Identify which cell holds the provided text, then report its (x, y) central coordinate. 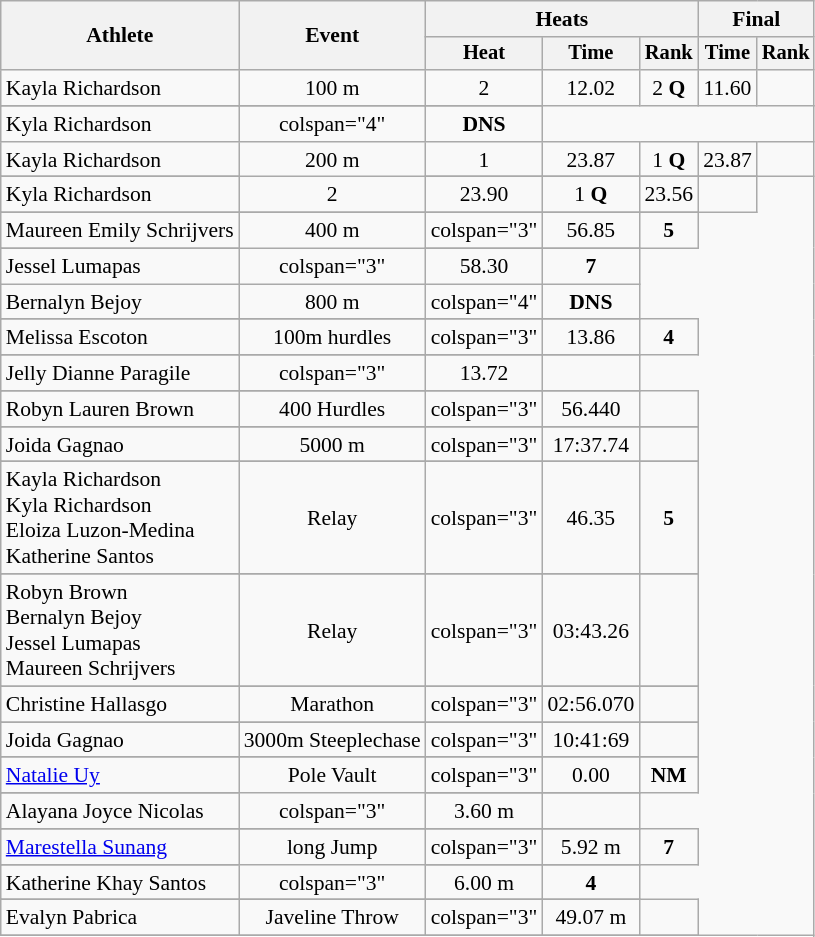
1 (484, 160)
Melissa Escoton (120, 338)
Natalie Uy (120, 776)
3.60 m (484, 811)
5.92 m (590, 847)
Athlete (120, 36)
56.85 (590, 231)
Katherine Khay Santos (120, 883)
56.440 (590, 409)
Javeline Throw (332, 918)
23.56 (668, 195)
12.02 (590, 88)
23.90 (484, 195)
Maureen Emily Schrijvers (120, 231)
Bernalyn Bejoy (120, 302)
6.00 m (484, 883)
58.30 (484, 267)
03:43.26 (590, 630)
11.60 (728, 88)
10:41:69 (590, 740)
Robyn Lauren Brown (120, 409)
800 m (332, 302)
49.07 m (590, 918)
13.86 (590, 338)
Heat (484, 54)
0.00 (590, 776)
Marestella Sunang (120, 847)
46.35 (590, 518)
Pole Vault (332, 776)
Christine Hallasgo (120, 705)
Kayla RichardsonKyla RichardsonEloiza Luzon-MedinaKatherine Santos (120, 518)
Jessel Lumapas (120, 267)
Marathon (332, 705)
02:56.070 (590, 705)
Robyn BrownBernalyn BejoyJessel LumapasMaureen Schrijvers (120, 630)
5000 m (332, 445)
Evalyn Pabrica (120, 918)
13.72 (484, 373)
Jelly Dianne Paragile (120, 373)
100 m (332, 88)
NM (668, 776)
3000m Steeplechase (332, 740)
2 Q (668, 88)
400 Hurdles (332, 409)
400 m (332, 231)
100m hurdles (332, 338)
200 m (332, 160)
Final (756, 19)
Alayana Joyce Nicolas (120, 811)
long Jump (332, 847)
Event (332, 36)
Heats (562, 19)
17:37.74 (590, 445)
